Capture the cell that displays the provided text and extract its (X, Y) central coordinate. 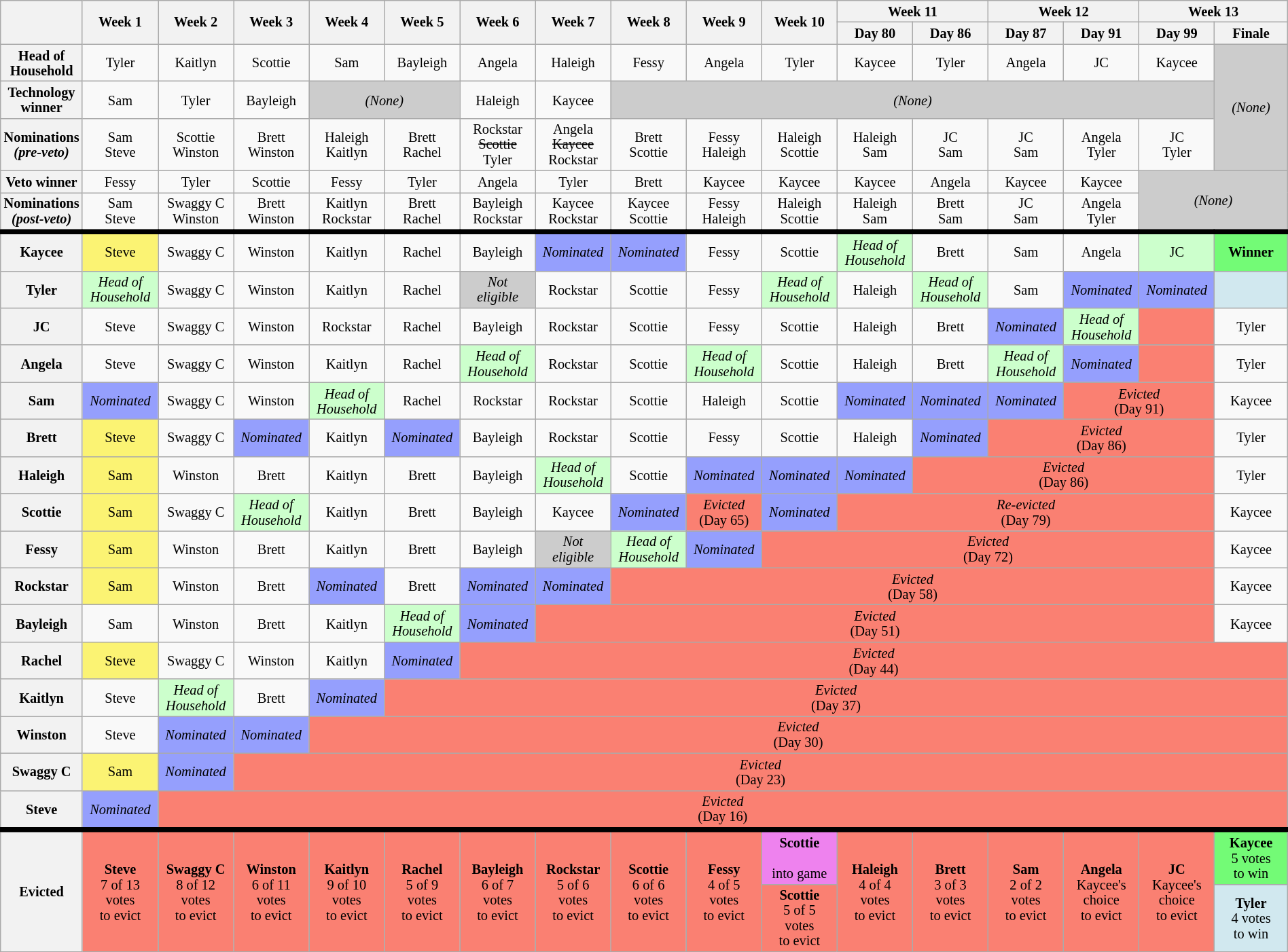
Kaitlyn9 of 10votesto evict (346, 890)
Week 12 (1064, 11)
Fessy4 of 5votesto evict (724, 890)
Week 5 (423, 22)
Week 2 (196, 22)
Week 4 (346, 22)
BrettSam (950, 212)
Rachel5 of 9votesto evict (423, 890)
JCKaycee'schoiceto evict (1177, 890)
KayceeScottie (648, 212)
Winner (1251, 251)
Nominations(post-veto) (42, 212)
Scottie5 of 5votesto evict (799, 918)
Evicted(Day 30) (799, 735)
Week 13 (1213, 11)
Day 87 (1026, 33)
Day 86 (950, 33)
Swaggy C8 of 12votesto evict (196, 890)
BayleighRockstar (497, 212)
Evicted(Day 37) (836, 698)
Evicted(Day 23) (761, 771)
Haleigh4 of 4votesto evict (875, 890)
JCTyler (1177, 144)
Day 80 (875, 33)
AngelaKaycee'schoiceto evict (1102, 890)
Veto winner (42, 181)
Week 8 (648, 22)
Week 6 (497, 22)
Nominations(pre-veto) (42, 144)
RockstarScottieTyler (497, 144)
ScottieWinston (196, 144)
HaleighKaitlyn (346, 144)
Kaycee5 votesto win (1251, 856)
Evicted (42, 890)
Week 1 (120, 22)
Winston6 of 11votesto evict (272, 890)
Evicted(Day 44) (874, 660)
Bayleigh6 of 7votesto evict (497, 890)
Evicted(Day 58) (913, 587)
Re-evicted(Day 79) (1026, 512)
Day 91 (1102, 33)
Evicted(Day 65) (724, 512)
Swaggy CWinston (196, 212)
Evicted(Day 72) (988, 549)
KaitlynRockstar (346, 212)
Week 7 (573, 22)
BrettScottie (648, 144)
Tyler4 votesto win (1251, 918)
Brett3 of 3votesto evict (950, 890)
Week 11 (912, 11)
Evicted(Day 91) (1139, 401)
Finale (1251, 33)
Week 10 (799, 22)
Steve7 of 13votesto evict (120, 890)
KayceeRockstar (573, 212)
Scottieinto game (799, 856)
Rockstar5 of 6votesto evict (573, 890)
Day 99 (1177, 33)
Technology winner (42, 99)
Scottie6 of 6votesto evict (648, 890)
AngelaKayceeRockstar (573, 144)
Evicted(Day 51) (875, 623)
Sam2 of 2votesto evict (1026, 890)
Week 9 (724, 22)
Week 3 (272, 22)
Evicted(Day 16) (723, 810)
